Return [X, Y] of the center of cell containing provided text 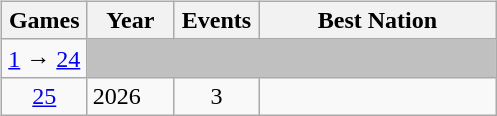
25 [44, 96]
2026 [130, 96]
Events [216, 20]
1 → 24 [44, 58]
Games [44, 20]
Best Nation [377, 20]
3 [216, 96]
Year [130, 20]
